Extract the (x, y) coordinate from the center of the cell holding the provided text.  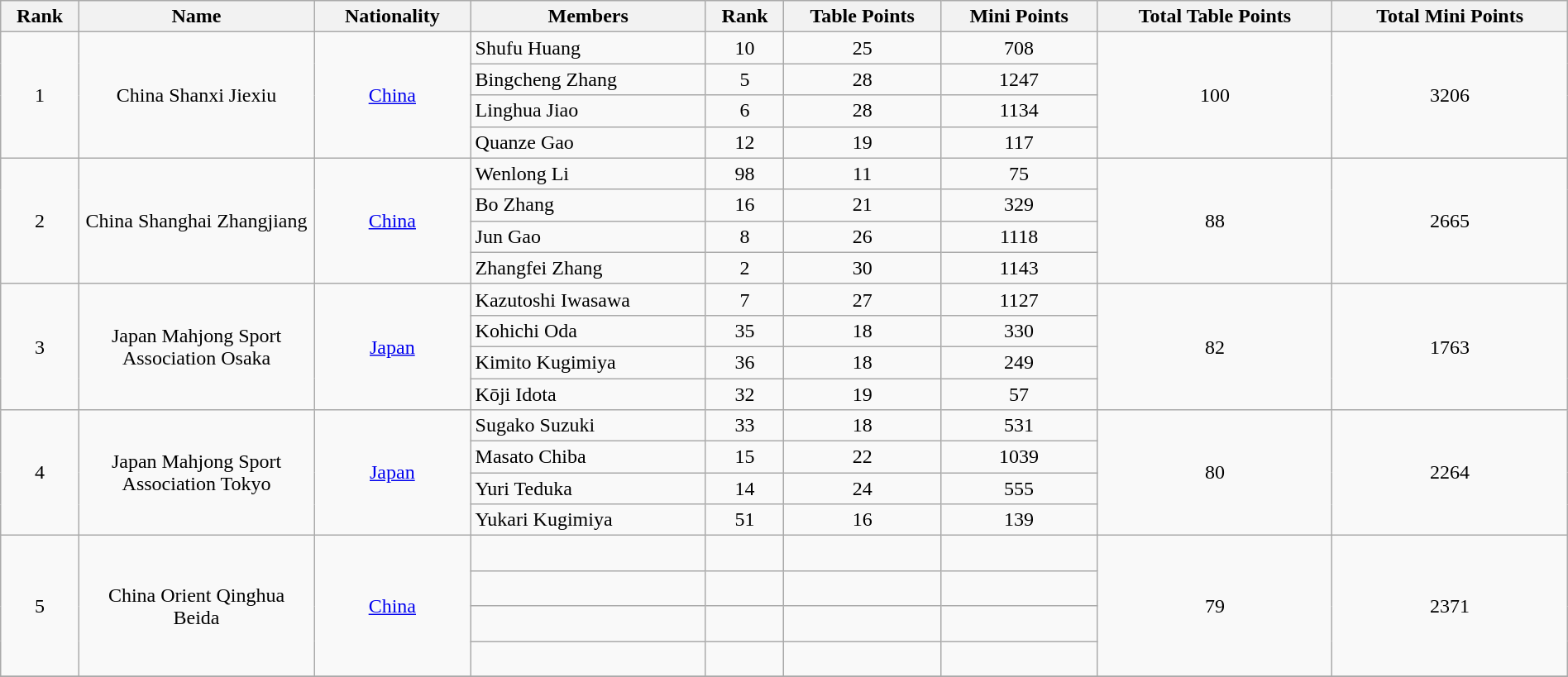
3 (40, 346)
7 (744, 299)
Name (196, 17)
1763 (1450, 346)
22 (862, 457)
26 (862, 236)
15 (744, 457)
Kimito Kugimiya (588, 362)
Table Points (862, 17)
Total Mini Points (1450, 17)
Kazutoshi Iwasawa (588, 299)
China Orient Qinghua Beida (196, 606)
35 (744, 331)
Linghua Jiao (588, 111)
Masato Chiba (588, 457)
30 (862, 268)
10 (744, 48)
Members (588, 17)
57 (1019, 394)
Bingcheng Zhang (588, 79)
21 (862, 205)
100 (1215, 95)
708 (1019, 48)
1143 (1019, 268)
Jun Gao (588, 236)
11 (862, 174)
8 (744, 236)
Kōji Idota (588, 394)
1127 (1019, 299)
12 (744, 142)
32 (744, 394)
80 (1215, 473)
Mini Points (1019, 17)
1247 (1019, 79)
330 (1019, 331)
531 (1019, 426)
1 (40, 95)
25 (862, 48)
88 (1215, 221)
98 (744, 174)
Bo Zhang (588, 205)
555 (1019, 489)
Japan Mahjong Sport Association Tokyo (196, 473)
Nationality (392, 17)
2264 (1450, 473)
1118 (1019, 236)
33 (744, 426)
Yukari Kugimiya (588, 520)
51 (744, 520)
2371 (1450, 606)
1039 (1019, 457)
6 (744, 111)
24 (862, 489)
36 (744, 362)
Shufu Huang (588, 48)
Zhangfei Zhang (588, 268)
79 (1215, 606)
249 (1019, 362)
1134 (1019, 111)
Quanze Gao (588, 142)
27 (862, 299)
China Shanghai Zhangjiang (196, 221)
329 (1019, 205)
Total Table Points (1215, 17)
82 (1215, 346)
Kohichi Oda (588, 331)
Sugako Suzuki (588, 426)
139 (1019, 520)
117 (1019, 142)
2665 (1450, 221)
14 (744, 489)
Japan Mahjong Sport Association Osaka (196, 346)
75 (1019, 174)
Wenlong Li (588, 174)
China Shanxi Jiexiu (196, 95)
Yuri Teduka (588, 489)
4 (40, 473)
3206 (1450, 95)
